Return the [x, y] coordinate for the center point of the cell that contains the specified text.  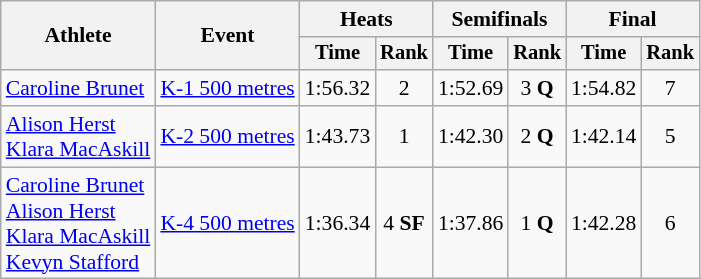
3 Q [537, 88]
Heats [366, 19]
1:52.69 [470, 88]
K-2 500 metres [227, 136]
1:42.14 [604, 136]
Semifinals [500, 19]
Event [227, 36]
1:42.30 [470, 136]
5 [670, 136]
2 [404, 88]
K-4 500 metres [227, 223]
6 [670, 223]
4 SF [404, 223]
1 [404, 136]
Caroline Brunet [78, 88]
1:37.86 [470, 223]
1 Q [537, 223]
1:54.82 [604, 88]
1:56.32 [338, 88]
7 [670, 88]
1:43.73 [338, 136]
Alison HerstKlara MacAskill [78, 136]
Athlete [78, 36]
K-1 500 metres [227, 88]
Final [632, 19]
2 Q [537, 136]
Caroline BrunetAlison HerstKlara MacAskillKevyn Stafford [78, 223]
1:36.34 [338, 223]
1:42.28 [604, 223]
